Return [x, y] of the center of cell containing provided text 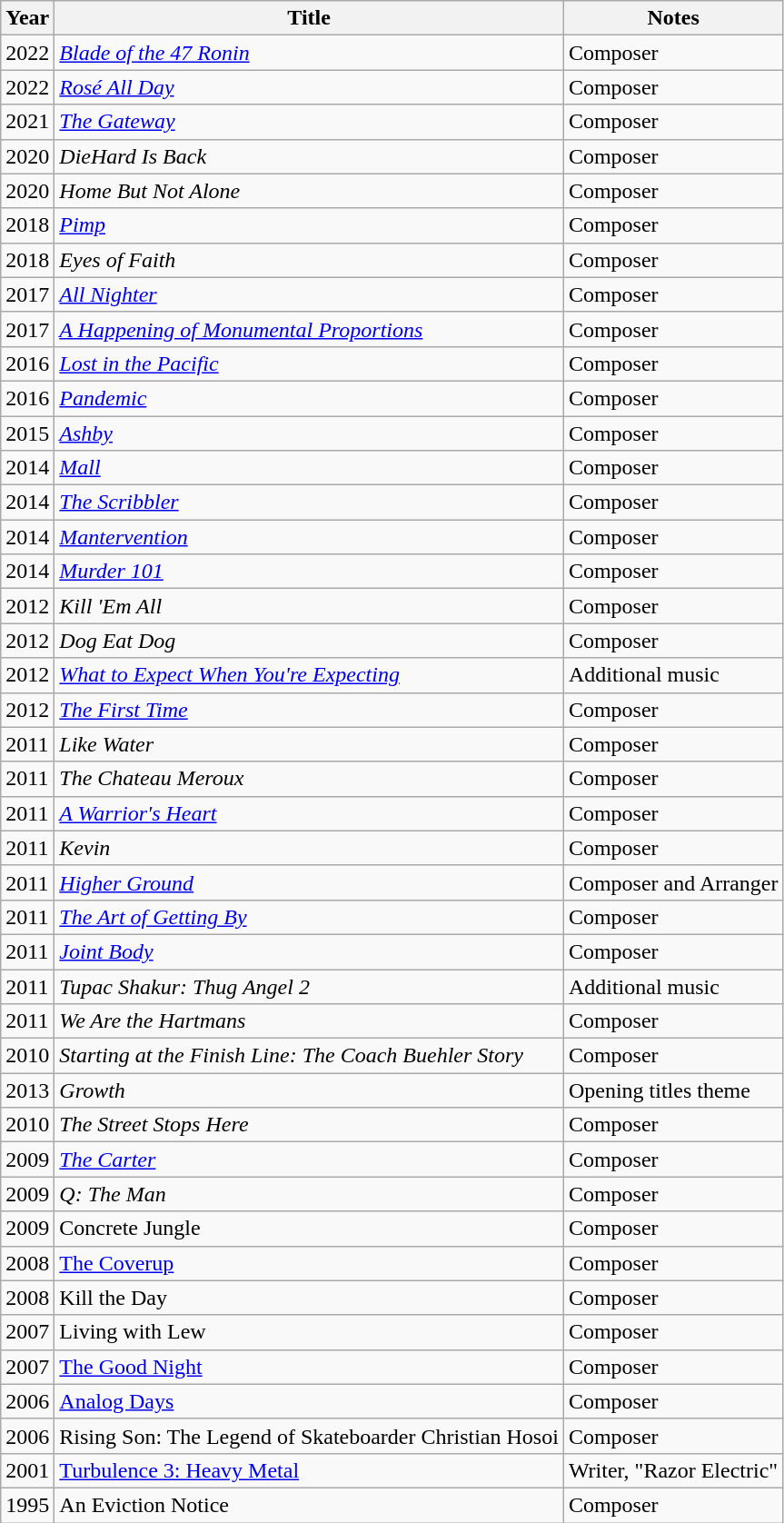
Concrete Jungle [309, 1229]
2015 [27, 433]
A Warrior's Heart [309, 813]
Title [309, 18]
Starting at the Finish Line: The Coach Buehler Story [309, 1056]
The Scribbler [309, 503]
Year [27, 18]
Kill the Day [309, 1298]
Rising Son: The Legend of Skateboarder Christian Hosoi [309, 1436]
Murder 101 [309, 572]
1995 [27, 1505]
The Good Night [309, 1367]
The Gateway [309, 122]
The Chateau Meroux [309, 779]
Tupac Shakur: Thug Angel 2 [309, 986]
Kill 'Em All [309, 606]
Living with Lew [309, 1332]
Ashby [309, 433]
Mantervention [309, 537]
2021 [27, 122]
Lost in the Pacific [309, 363]
Mall [309, 468]
Joint Body [309, 951]
The Coverup [309, 1263]
Analog Days [309, 1401]
2013 [27, 1090]
The Art of Getting By [309, 917]
Growth [309, 1090]
The First Time [309, 710]
Kevin [309, 848]
Pimp [309, 225]
Turbulence 3: Heavy Metal [309, 1470]
DieHard Is Back [309, 156]
Opening titles theme [673, 1090]
An Eviction Notice [309, 1505]
Writer, "Razor Electric" [673, 1470]
Pandemic [309, 398]
Like Water [309, 744]
Dog Eat Dog [309, 641]
The Carter [309, 1160]
Composer and Arranger [673, 882]
Home But Not Alone [309, 191]
Blade of the 47 Ronin [309, 53]
A Happening of Monumental Proportions [309, 329]
Eyes of Faith [309, 260]
All Nighter [309, 294]
Rosé All Day [309, 87]
Q: The Man [309, 1194]
2001 [27, 1470]
Higher Ground [309, 882]
The Street Stops Here [309, 1125]
What to Expect When You're Expecting [309, 675]
We Are the Hartmans [309, 1021]
Notes [673, 18]
